Capture the cell that displays the provided text and extract its [X, Y] central coordinate. 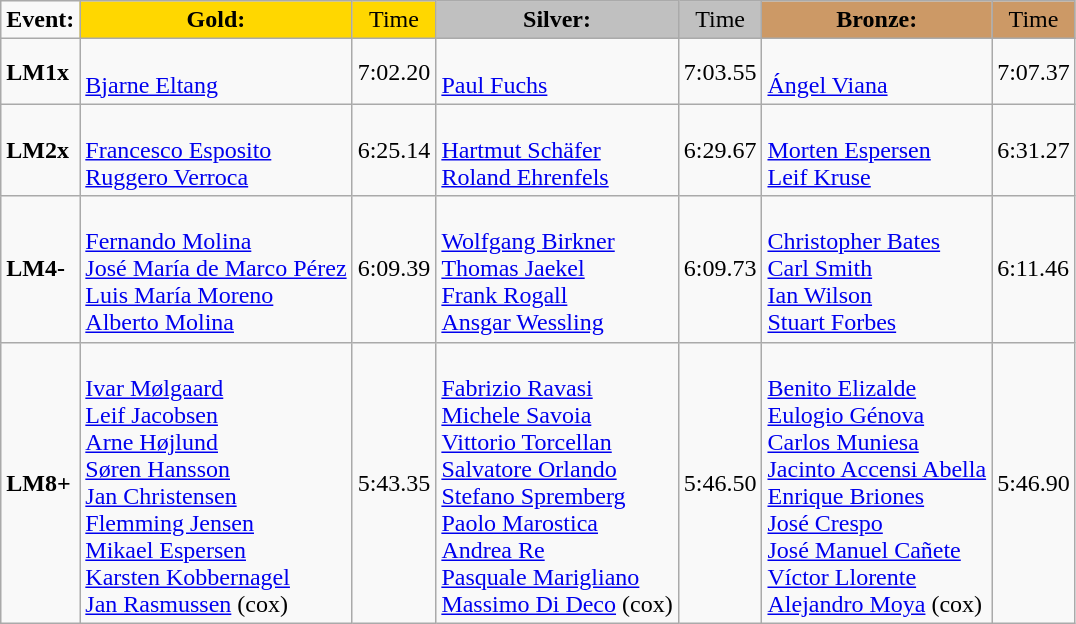
5:46.50 [720, 482]
Christopher Bates Carl Smith Ian Wilson Stuart Forbes [877, 269]
Ivar Mølgaard Leif Jacobsen Arne Højlund Søren Hansson Jan Christensen Flemming Jensen Mikael Espersen Karsten Kobbernagel Jan Rasmussen (cox) [216, 482]
6:25.14 [394, 150]
LM1x [40, 72]
Fernando Molina José María de Marco Pérez Luis María Moreno Alberto Molina [216, 269]
6:11.46 [1034, 269]
7:07.37 [1034, 72]
Silver: [557, 20]
5:43.35 [394, 482]
7:03.55 [720, 72]
Bronze: [877, 20]
LM2x [40, 150]
Francesco Esposito Ruggero Verroca [216, 150]
Gold: [216, 20]
6:31.27 [1034, 150]
Bjarne Eltang [216, 72]
LM4- [40, 269]
6:09.39 [394, 269]
Ángel Viana [877, 72]
Wolfgang Birkner Thomas Jaekel Frank Rogall Ansgar Wessling [557, 269]
6:29.67 [720, 150]
5:46.90 [1034, 482]
6:09.73 [720, 269]
Morten Espersen Leif Kruse [877, 150]
Event: [40, 20]
LM8+ [40, 482]
7:02.20 [394, 72]
Paul Fuchs [557, 72]
Hartmut Schäfer Roland Ehrenfels [557, 150]
